Provide the (x, y) coordinate of the cell's center where the given text is located.  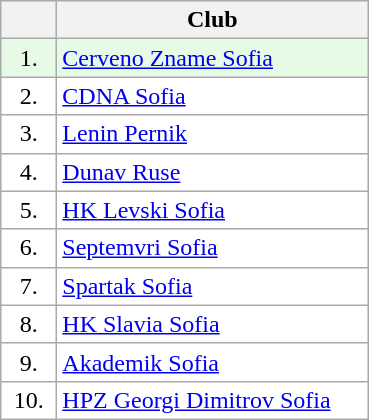
8. (29, 324)
3. (29, 134)
10. (29, 400)
9. (29, 362)
CDNA Sofia (212, 96)
Dunav Ruse (212, 172)
2. (29, 96)
HPZ Georgi Dimitrov Sofia (212, 400)
6. (29, 248)
Club (212, 20)
4. (29, 172)
HK Levski Sofia (212, 210)
Akademik Sofia (212, 362)
Septemvri Sofia (212, 248)
Cerveno Zname Sofia (212, 58)
HK Slavia Sofia (212, 324)
Spartak Sofia (212, 286)
Lenin Pernik (212, 134)
7. (29, 286)
1. (29, 58)
5. (29, 210)
